Search for the cell housing the specified text and yield its (x, y) center coordinate. 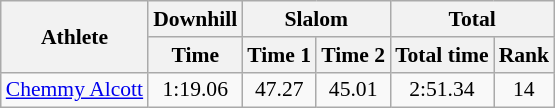
45.01 (353, 90)
Slalom (316, 19)
Chemmy Alcott (74, 90)
1:19.06 (195, 90)
Total time (442, 55)
Time 2 (353, 55)
Time (195, 55)
14 (524, 90)
Athlete (74, 36)
Total (472, 19)
Rank (524, 55)
2:51.34 (442, 90)
47.27 (279, 90)
Downhill (195, 19)
Time 1 (279, 55)
